Search for the cell housing the specified text and yield its [X, Y] center coordinate. 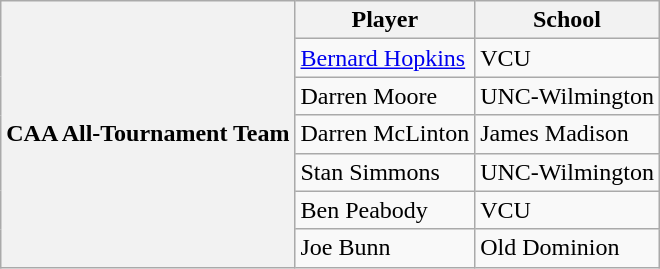
Darren Moore [385, 96]
Stan Simmons [385, 172]
Player [385, 20]
James Madison [568, 134]
Old Dominion [568, 248]
Joe Bunn [385, 248]
CAA All-Tournament Team [148, 134]
School [568, 20]
Ben Peabody [385, 210]
Bernard Hopkins [385, 58]
Darren McLinton [385, 134]
